Detect which cell encompasses the target text, then output its [x, y] center coordinate. 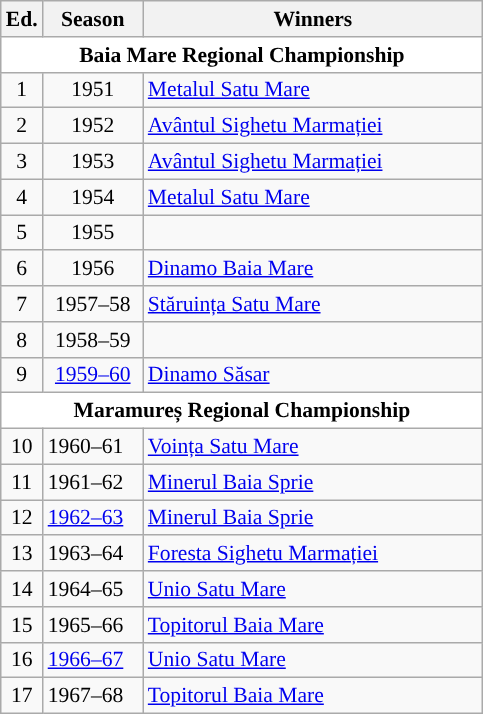
4 [22, 197]
13 [22, 554]
1965–66 [93, 625]
Winners [313, 19]
10 [22, 447]
1962–63 [93, 518]
Foresta Sighetu Marmației [313, 554]
1952 [93, 126]
1 [22, 90]
1961–62 [93, 482]
2 [22, 126]
1967–68 [93, 696]
7 [22, 304]
5 [22, 233]
Ed. [22, 19]
1953 [93, 162]
1956 [93, 269]
1954 [93, 197]
11 [22, 482]
15 [22, 625]
1955 [93, 233]
Baia Mare Regional Championship [242, 55]
Dinamo Baia Mare [313, 269]
3 [22, 162]
9 [22, 375]
1951 [93, 90]
8 [22, 340]
12 [22, 518]
17 [22, 696]
1960–61 [93, 447]
1958–59 [93, 340]
16 [22, 660]
1957–58 [93, 304]
1966–67 [93, 660]
1959–60 [93, 375]
Voința Satu Mare [313, 447]
1964–65 [93, 589]
Maramureș Regional Championship [242, 411]
Dinamo Săsar [313, 375]
Stăruința Satu Mare [313, 304]
Season [93, 19]
14 [22, 589]
6 [22, 269]
1963–64 [93, 554]
